Pinpoint the cell where the given text exists, returning its [X, Y] midpoint coordinate. 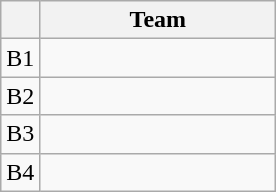
Team [158, 20]
B2 [20, 96]
B1 [20, 58]
B3 [20, 134]
B4 [20, 172]
